Locate the cell with the specified text and output its [X, Y] center coordinate. 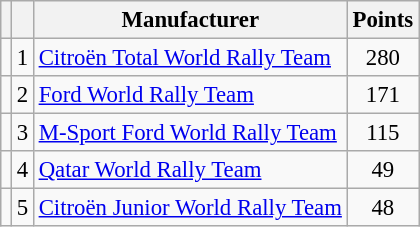
Points [382, 20]
3 [22, 133]
Citroën Total World Rally Team [190, 58]
115 [382, 133]
Ford World Rally Team [190, 95]
5 [22, 208]
49 [382, 170]
4 [22, 170]
Citroën Junior World Rally Team [190, 208]
M-Sport Ford World Rally Team [190, 133]
Manufacturer [190, 20]
171 [382, 95]
1 [22, 58]
280 [382, 58]
48 [382, 208]
2 [22, 95]
Qatar World Rally Team [190, 170]
